Detect which cell encompasses the target text, then output its [x, y] center coordinate. 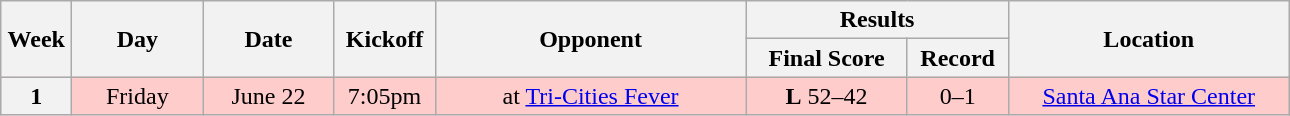
Opponent [590, 39]
Location [1148, 39]
7:05pm [384, 96]
June 22 [268, 96]
Day [138, 39]
0–1 [958, 96]
Friday [138, 96]
L 52–42 [826, 96]
Kickoff [384, 39]
Santa Ana Star Center [1148, 96]
Results [877, 20]
Final Score [826, 58]
Date [268, 39]
Record [958, 58]
Week [36, 39]
1 [36, 96]
at Tri-Cities Fever [590, 96]
